Scan for the cell matching the given text and deliver its [x, y] coordinate at center. 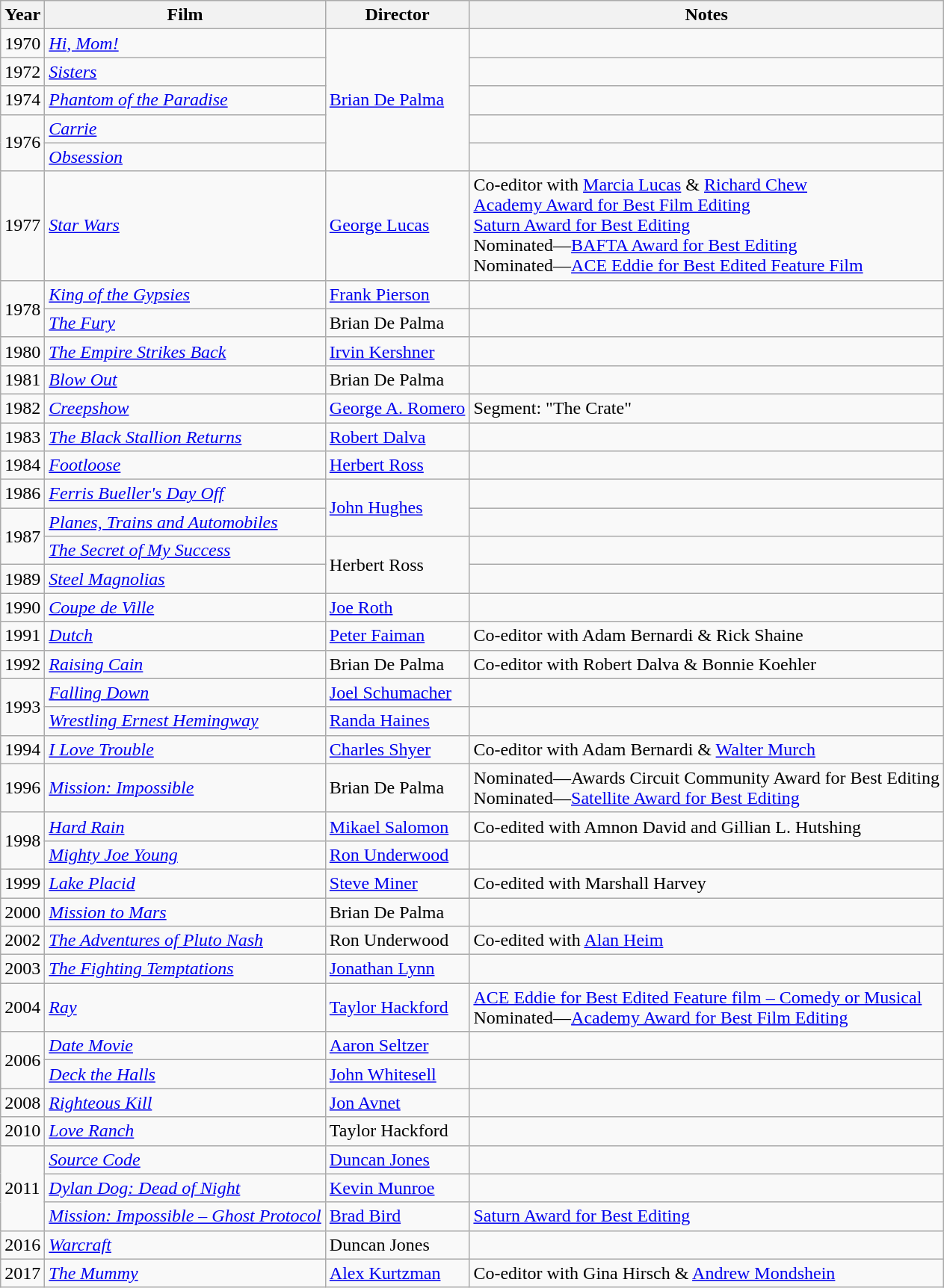
Planes, Trains and Automobiles [185, 522]
The Empire Strikes Back [185, 351]
Randa Haines [398, 721]
Steel Magnolias [185, 579]
Love Ranch [185, 1131]
2002 [22, 941]
Joel Schumacher [398, 693]
The Adventures of Pluto Nash [185, 941]
1978 [22, 309]
Alex Kurtzman [398, 1273]
Co-editor with Robert Dalva & Bonnie Koehler [707, 664]
1994 [22, 749]
Mission: Impossible – Ghost Protocol [185, 1216]
Footloose [185, 465]
Ray [185, 1007]
Mighty Joe Young [185, 855]
Kevin Munroe [398, 1188]
2000 [22, 912]
Year [22, 15]
Dutch [185, 636]
Notes [707, 15]
Sisters [185, 72]
Saturn Award for Best Editing [707, 1216]
Steve Miner [398, 883]
1970 [22, 43]
Creepshow [185, 408]
The Fury [185, 323]
Hard Rain [185, 826]
The Secret of My Success [185, 551]
Co-editor with Adam Bernardi & Rick Shaine [707, 636]
1983 [22, 437]
1986 [22, 494]
Aaron Seltzer [398, 1046]
1981 [22, 380]
1999 [22, 883]
Mission: Impossible [185, 787]
Director [398, 15]
2017 [22, 1273]
Mission to Mars [185, 912]
Irvin Kershner [398, 351]
1992 [22, 664]
Date Movie [185, 1046]
Coupe de Ville [185, 607]
Mikael Salomon [398, 826]
Deck the Halls [185, 1074]
1998 [22, 840]
1989 [22, 579]
2010 [22, 1131]
Raising Cain [185, 664]
Film [185, 15]
Co-editor with Gina Hirsch & Andrew Mondshein [707, 1273]
Hi, Mom! [185, 43]
Jon Avnet [398, 1103]
Dylan Dog: Dead of Night [185, 1188]
George A. Romero [398, 408]
The Fighting Temptations [185, 969]
1993 [22, 707]
1987 [22, 536]
1972 [22, 72]
2006 [22, 1060]
The Black Stallion Returns [185, 437]
George Lucas [398, 226]
Phantom of the Paradise [185, 100]
2008 [22, 1103]
John Whitesell [398, 1074]
2011 [22, 1188]
2016 [22, 1245]
1982 [22, 408]
2003 [22, 969]
Star Wars [185, 226]
Source Code [185, 1159]
Wrestling Ernest Hemingway [185, 721]
1996 [22, 787]
Co-edited with Marshall Harvey [707, 883]
1991 [22, 636]
1984 [22, 465]
1980 [22, 351]
Peter Faiman [398, 636]
Lake Placid [185, 883]
Ferris Bueller's Day Off [185, 494]
Co-edited with Amnon David and Gillian L. Hutshing [707, 826]
Joe Roth [398, 607]
Blow Out [185, 380]
King of the Gypsies [185, 294]
Segment: "The Crate" [707, 408]
2004 [22, 1007]
I Love Trouble [185, 749]
Carrie [185, 129]
Brad Bird [398, 1216]
Jonathan Lynn [398, 969]
Righteous Kill [185, 1103]
Charles Shyer [398, 749]
Co-edited with Alan Heim [707, 941]
John Hughes [398, 508]
Falling Down [185, 693]
1976 [22, 143]
Frank Pierson [398, 294]
Robert Dalva [398, 437]
Warcraft [185, 1245]
Nominated—Awards Circuit Community Award for Best EditingNominated—Satellite Award for Best Editing [707, 787]
Co-editor with Adam Bernardi & Walter Murch [707, 749]
Obsession [185, 157]
1990 [22, 607]
The Mummy [185, 1273]
1974 [22, 100]
ACE Eddie for Best Edited Feature film – Comedy or MusicalNominated—Academy Award for Best Film Editing [707, 1007]
1977 [22, 226]
